From the cell containing the given text, extract its center point as [X, Y] coordinate. 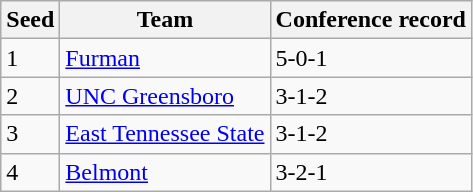
Furman [165, 58]
2 [30, 96]
Seed [30, 20]
Team [165, 20]
4 [30, 172]
3 [30, 134]
Conference record [370, 20]
5-0-1 [370, 58]
3-2-1 [370, 172]
UNC Greensboro [165, 96]
1 [30, 58]
East Tennessee State [165, 134]
Belmont [165, 172]
